Capture the cell that displays the provided text and extract its (X, Y) central coordinate. 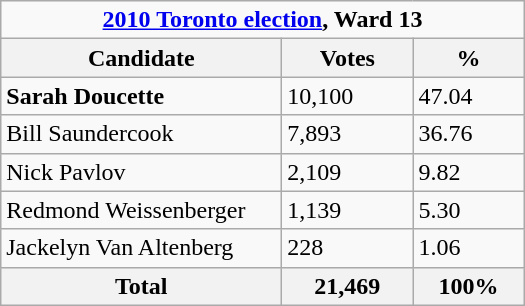
Redmond Weissenberger (142, 210)
2010 Toronto election, Ward 13 (263, 20)
Jackelyn Van Altenberg (142, 248)
Sarah Doucette (142, 96)
2,109 (348, 172)
228 (348, 248)
7,893 (348, 134)
5.30 (468, 210)
Nick Pavlov (142, 172)
Candidate (142, 58)
10,100 (348, 96)
Votes (348, 58)
1,139 (348, 210)
47.04 (468, 96)
1.06 (468, 248)
Total (142, 286)
21,469 (348, 286)
100% (468, 286)
% (468, 58)
9.82 (468, 172)
Bill Saundercook (142, 134)
36.76 (468, 134)
